For the text-containing cell, return its midpoint in [X, Y] coordinate format. 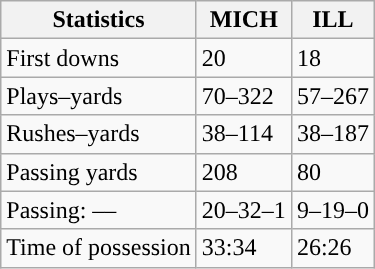
80 [332, 172]
Passing yards [99, 172]
Passing: –– [99, 210]
Time of possession [99, 248]
Rushes–yards [99, 134]
38–114 [244, 134]
208 [244, 172]
First downs [99, 58]
18 [332, 58]
9–19–0 [332, 210]
70–322 [244, 96]
20–32–1 [244, 210]
Statistics [99, 20]
38–187 [332, 134]
57–267 [332, 96]
Plays–yards [99, 96]
26:26 [332, 248]
20 [244, 58]
ILL [332, 20]
33:34 [244, 248]
MICH [244, 20]
